Capture the cell that displays the provided text and extract its [x, y] central coordinate. 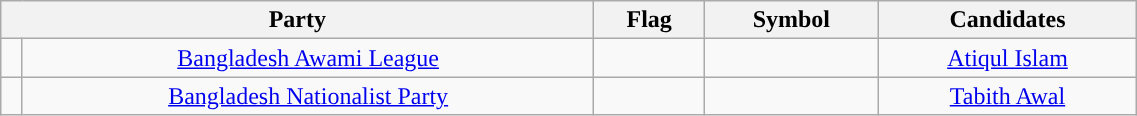
Tabith Awal [1008, 96]
Party [298, 20]
Atiqul Islam [1008, 58]
Flag [650, 20]
Candidates [1008, 20]
Bangladesh Awami League [308, 58]
Bangladesh Nationalist Party [308, 96]
Symbol [792, 20]
